Detect which cell encompasses the target text, then output its [X, Y] center coordinate. 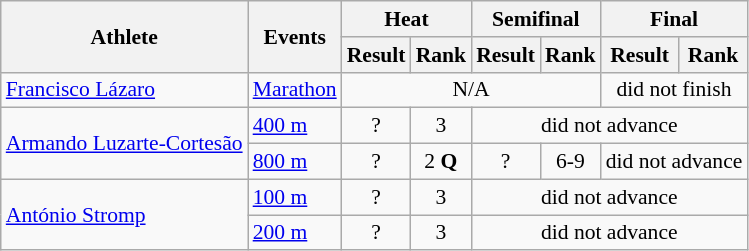
Athlete [124, 36]
did not finish [674, 90]
Semifinal [536, 19]
Armando Luzarte-Cortesão [124, 144]
400 m [295, 126]
António Stromp [124, 214]
200 m [295, 233]
Marathon [295, 90]
6-9 [570, 162]
2 Q [442, 162]
Heat [406, 19]
Events [295, 36]
N/A [472, 90]
800 m [295, 162]
100 m [295, 197]
Final [674, 19]
Francisco Lázaro [124, 90]
